Determine the (X, Y) coordinate at the center of the cell enclosing the given text.  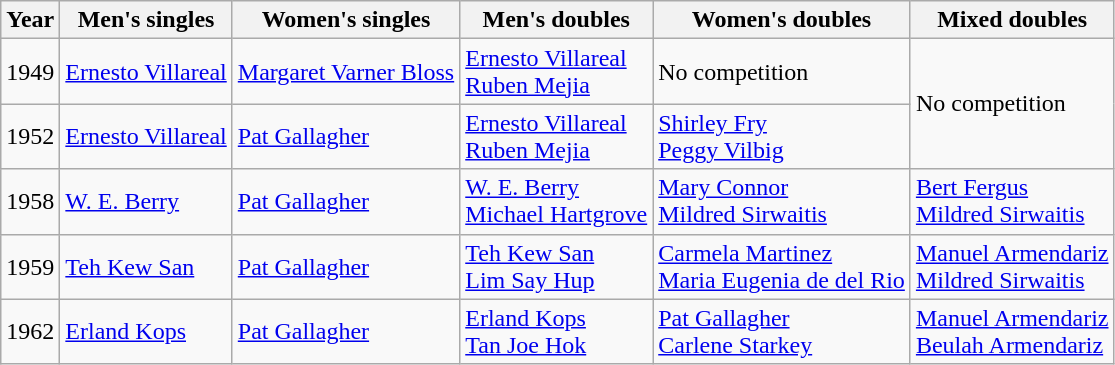
W. E. Berry Michael Hartgrove (556, 202)
1959 (30, 266)
Erland Kops (146, 332)
1952 (30, 136)
1949 (30, 72)
Year (30, 20)
W. E. Berry (146, 202)
Manuel Armendariz Mildred Sirwaitis (1012, 266)
Pat Gallagher Carlene Starkey (782, 332)
1958 (30, 202)
Manuel Armendariz Beulah Armendariz (1012, 332)
Margaret Varner Bloss (346, 72)
Teh Kew San (146, 266)
Mary Connor Mildred Sirwaitis (782, 202)
Shirley Fry Peggy Vilbig (782, 136)
Men's singles (146, 20)
Bert Fergus Mildred Sirwaitis (1012, 202)
Erland Kops Tan Joe Hok (556, 332)
Women's doubles (782, 20)
Mixed doubles (1012, 20)
Carmela Martinez Maria Eugenia de del Rio (782, 266)
Men's doubles (556, 20)
1962 (30, 332)
Teh Kew San Lim Say Hup (556, 266)
Women's singles (346, 20)
